Search for the cell housing the specified text and yield its (x, y) center coordinate. 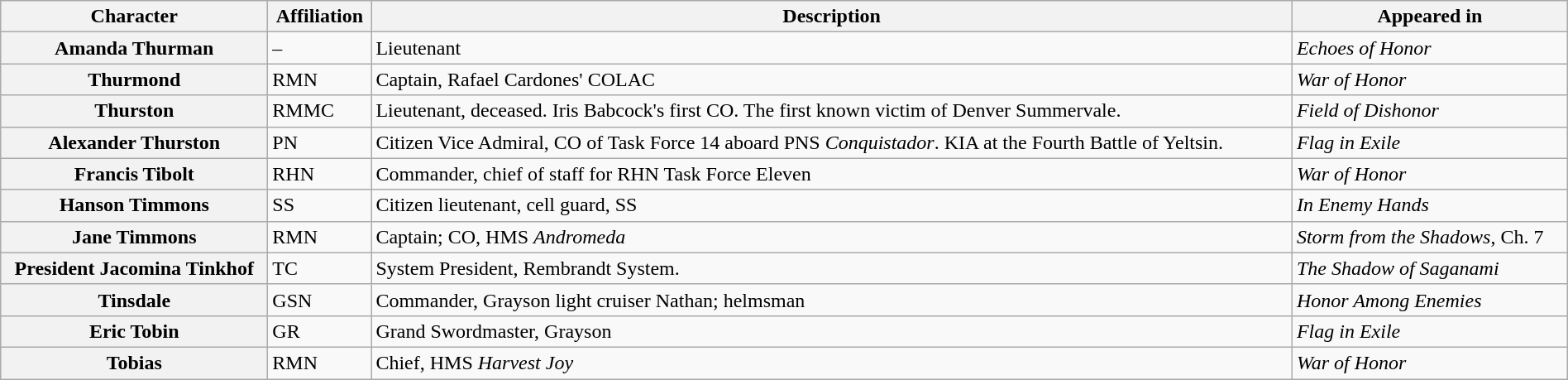
Echoes of Honor (1429, 48)
Grand Swordmaster, Grayson (832, 331)
Alexander Thurston (134, 142)
Jane Timmons (134, 237)
In Enemy Hands (1429, 205)
TC (319, 268)
Description (832, 17)
GR (319, 331)
Field of Dishonor (1429, 111)
Captain, Rafael Cardones' COLAC (832, 79)
Tinsdale (134, 300)
Honor Among Enemies (1429, 300)
SS (319, 205)
Commander, Grayson light cruiser Nathan; helmsman (832, 300)
Character (134, 17)
Thurmond (134, 79)
Citizen lieutenant, cell guard, SS (832, 205)
Commander, chief of staff for RHN Task Force Eleven (832, 174)
Lieutenant, deceased. Iris Babcock's first CO. The first known victim of Denver Summervale. (832, 111)
Tobias (134, 363)
Captain; CO, HMS Andromeda (832, 237)
– (319, 48)
Lieutenant (832, 48)
Thurston (134, 111)
Chief, HMS Harvest Joy (832, 363)
Francis Tibolt (134, 174)
PN (319, 142)
Hanson Timmons (134, 205)
The Shadow of Saganami (1429, 268)
Affiliation (319, 17)
President Jacomina Tinkhof (134, 268)
RHN (319, 174)
GSN (319, 300)
System President, Rembrandt System. (832, 268)
Citizen Vice Admiral, CO of Task Force 14 aboard PNS Conquistador. KIA at the Fourth Battle of Yeltsin. (832, 142)
Amanda Thurman (134, 48)
Appeared in (1429, 17)
RMMC (319, 111)
Storm from the Shadows, Ch. 7 (1429, 237)
Eric Tobin (134, 331)
